Scan for the cell matching the given text and deliver its (x, y) coordinate at center. 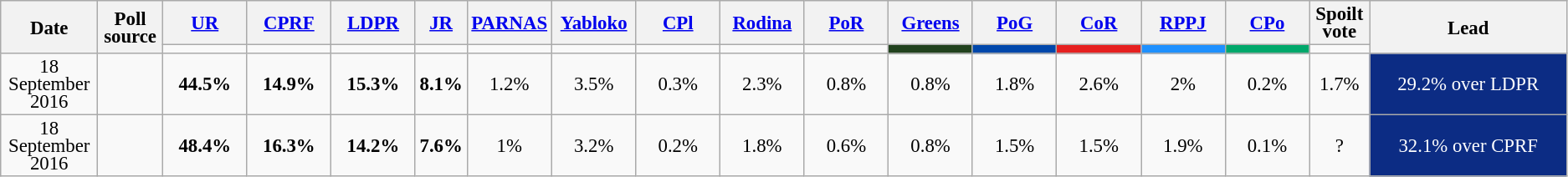
2.3% (763, 84)
UR (204, 23)
Greens (930, 23)
3.5% (594, 84)
1.7% (1340, 84)
CPRF (290, 23)
? (1340, 146)
48.4% (204, 146)
2.6% (1099, 84)
Poll source (131, 27)
Date (49, 27)
44.5% (204, 84)
PoR (847, 23)
Spoilt vote (1340, 23)
Yabloko (594, 23)
RPPJ (1183, 23)
0.1% (1267, 146)
1.2% (509, 84)
1% (509, 146)
16.3% (290, 146)
JR (441, 23)
29.2% over LDPR (1468, 84)
7.6% (441, 146)
0.6% (847, 146)
1.9% (1183, 146)
CPo (1267, 23)
15.3% (373, 84)
14.2% (373, 146)
14.9% (290, 84)
Rodina (763, 23)
PoG (1014, 23)
0.3% (678, 84)
32.1% over CPRF (1468, 146)
LDPR (373, 23)
Lead (1468, 27)
3.2% (594, 146)
PARNAS (509, 23)
2% (1183, 84)
8.1% (441, 84)
CoR (1099, 23)
CPl (678, 23)
